Scan for the cell matching the given text and deliver its [x, y] coordinate at center. 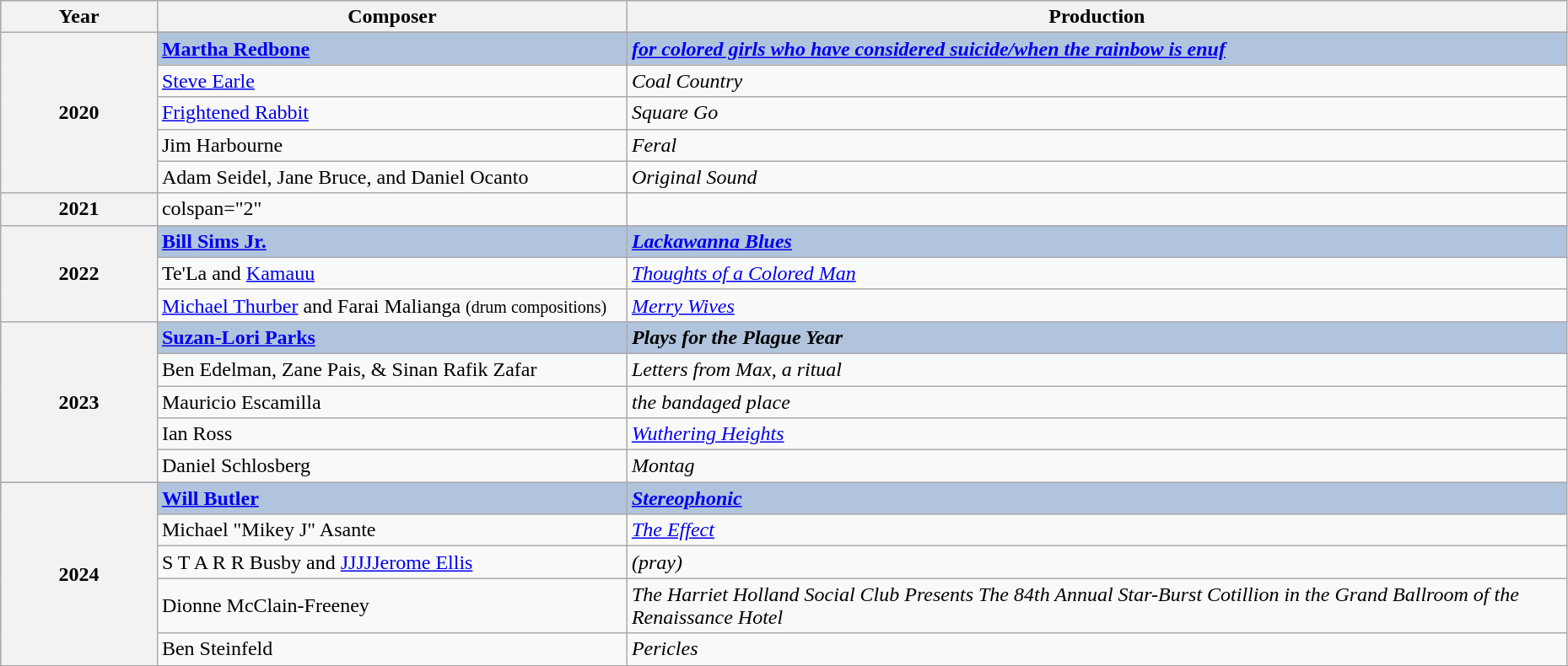
Steve Earle [391, 81]
Original Sound [1097, 177]
Jim Harbourne [391, 145]
Montag [1097, 466]
Pericles [1097, 649]
Martha Redbone [391, 49]
Lackawanna Blues [1097, 241]
2020 [79, 113]
Stereophonic [1097, 498]
Suzan-Lori Parks [391, 337]
colspan="2" [391, 209]
The Harriet Holland Social Club Presents The 84th Annual Star-Burst Cotillion in the Grand Ballroom of the Renaissance Hotel [1097, 605]
2024 [79, 573]
for colored girls who have considered suicide/when the rainbow is enuf [1097, 49]
Letters from Max, a ritual [1097, 369]
Ian Ross [391, 434]
Mauricio Escamilla [391, 402]
(pray) [1097, 562]
Dionne McClain-Freeney [391, 605]
the bandaged place [1097, 402]
Composer [391, 17]
S T A R R Busby and JJJJJerome Ellis [391, 562]
Ben Edelman, Zane Pais, & Sinan Rafik Zafar [391, 369]
Adam Seidel, Jane Bruce, and Daniel Ocanto [391, 177]
Thoughts of a Colored Man [1097, 273]
2021 [79, 209]
Daniel Schlosberg [391, 466]
Production [1097, 17]
Year [79, 17]
2022 [79, 273]
Bill Sims Jr. [391, 241]
Feral [1097, 145]
2023 [79, 401]
Ben Steinfeld [391, 649]
Frightened Rabbit [391, 113]
The Effect [1097, 530]
Coal Country [1097, 81]
Will Butler [391, 498]
Wuthering Heights [1097, 434]
Te'La and Kamauu [391, 273]
Square Go [1097, 113]
Michael Thurber and Farai Malianga (drum compositions) [391, 305]
Plays for the Plague Year [1097, 337]
Michael "Mikey J" Asante [391, 530]
Merry Wives [1097, 305]
